Identify which cell holds the provided text, then report its (X, Y) central coordinate. 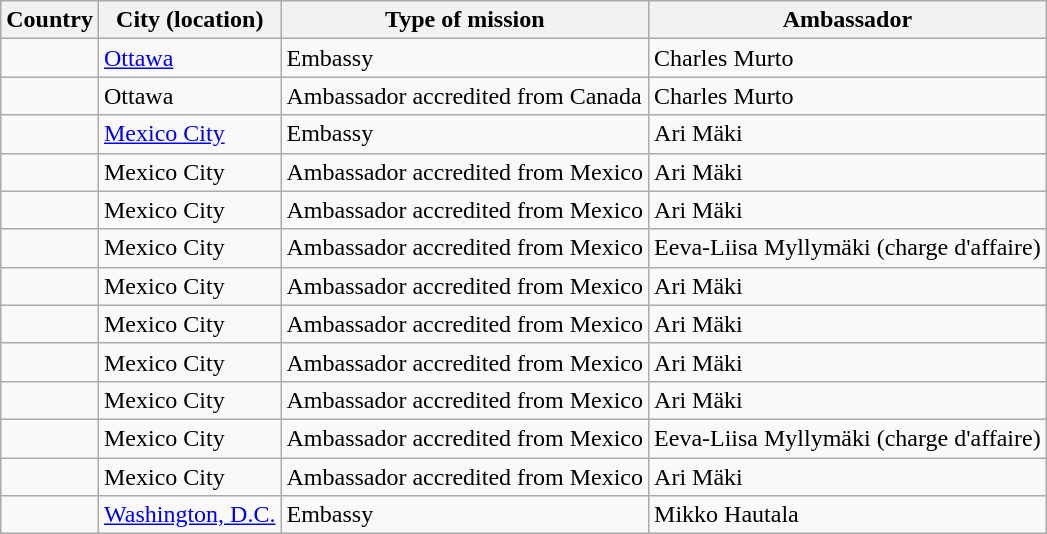
City (location) (189, 20)
Type of mission (465, 20)
Mikko Hautala (848, 515)
Ambassador (848, 20)
Country (50, 20)
Washington, D.C. (189, 515)
Ambassador accredited from Canada (465, 96)
